Provide the [X, Y] coordinate of the cell's center where the given text is located.  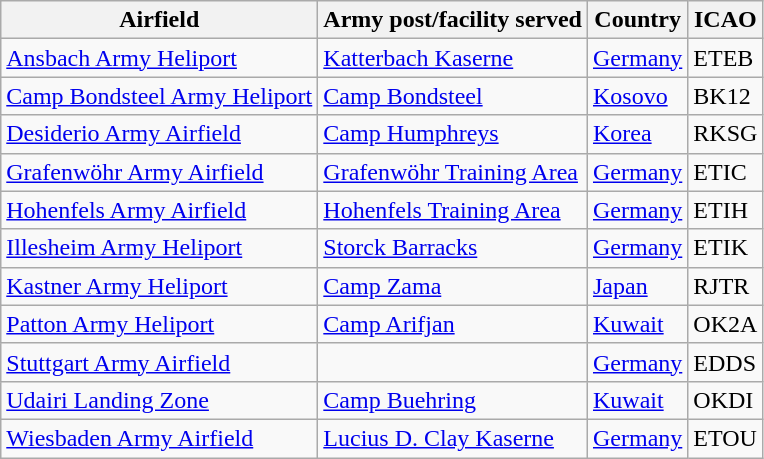
Camp Humphreys [453, 134]
Kastner Army Heliport [160, 286]
Stuttgart Army Airfield [160, 362]
Camp Buehring [453, 400]
OKDI [726, 400]
Kosovo [637, 96]
Airfield [160, 20]
Lucius D. Clay Kaserne [453, 438]
Ansbach Army Heliport [160, 58]
Camp Zama [453, 286]
Camp Bondsteel [453, 96]
Patton Army Heliport [160, 324]
Katterbach Kaserne [453, 58]
Desiderio Army Airfield [160, 134]
Japan [637, 286]
Udairi Landing Zone [160, 400]
Wiesbaden Army Airfield [160, 438]
Camp Arifjan [453, 324]
ETIH [726, 210]
ICAO [726, 20]
Storck Barracks [453, 248]
Camp Bondsteel Army Heliport [160, 96]
Grafenwöhr Training Area [453, 172]
Hohenfels Training Area [453, 210]
Hohenfels Army Airfield [160, 210]
Grafenwöhr Army Airfield [160, 172]
ETIK [726, 248]
EDDS [726, 362]
Country [637, 20]
Army post/facility served [453, 20]
OK2A [726, 324]
Illesheim Army Heliport [160, 248]
ETOU [726, 438]
BK12 [726, 96]
ETIC [726, 172]
RKSG [726, 134]
Korea [637, 134]
ETEB [726, 58]
RJTR [726, 286]
